From the cell containing the given text, extract its center point as [X, Y] coordinate. 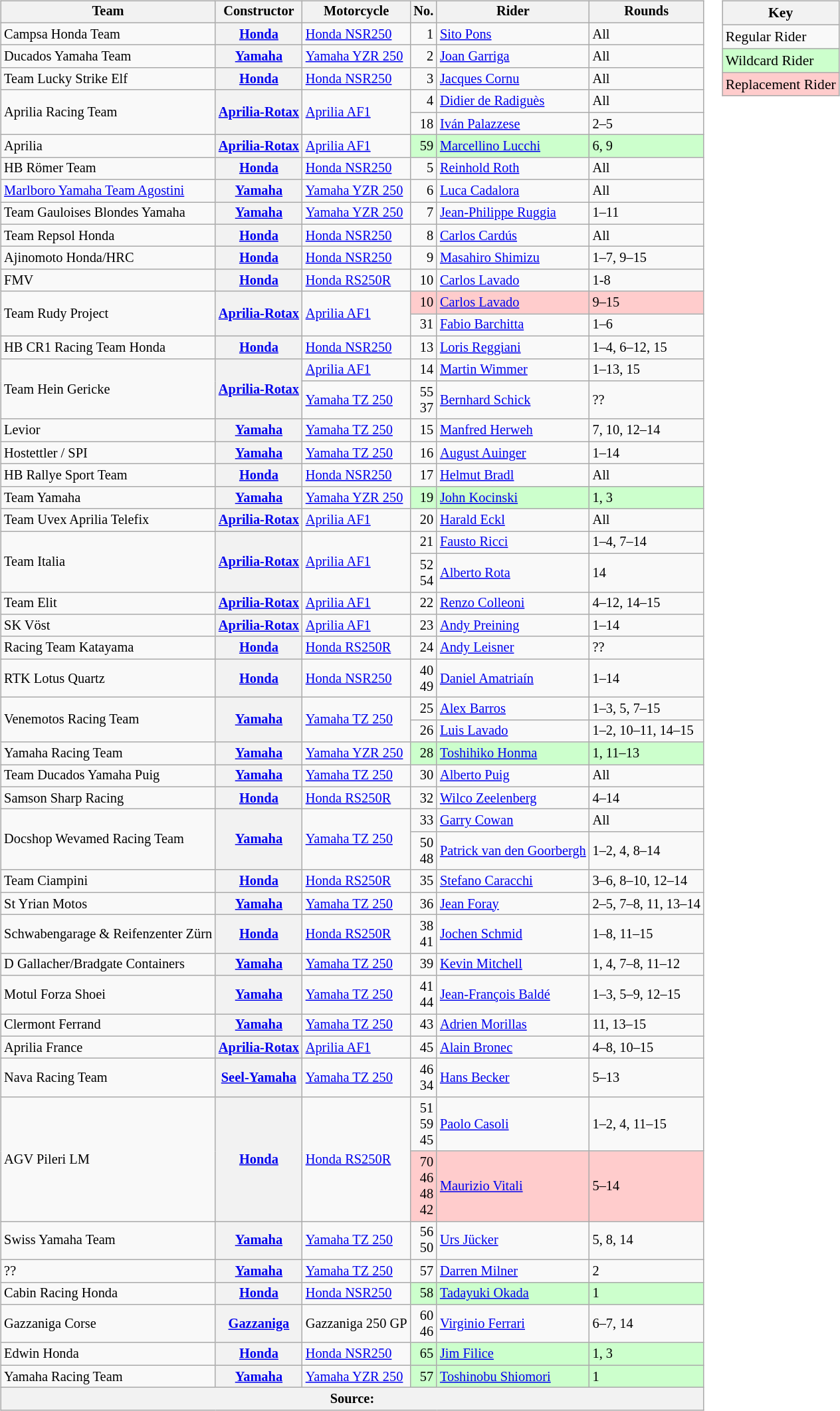
65 [423, 1354]
Harald Eckl [513, 520]
3–6, 8–10, 12–14 [647, 881]
39 [423, 964]
1–11 [647, 213]
Patrick van den Goorbergh [513, 851]
Aprilia France [108, 1047]
Hostettler / SPI [108, 453]
36 [423, 904]
23 [423, 626]
Wildcard Rider [781, 61]
4634 [423, 1078]
Stefano Caracchi [513, 881]
21 [423, 543]
Nava Racing Team [108, 1078]
31 [423, 325]
Jochen Schmid [513, 934]
HB Römer Team [108, 168]
1–7, 9–15 [647, 258]
4144 [423, 995]
Jean-François Baldé [513, 995]
1–4, 7–14 [647, 543]
Edwin Honda [108, 1354]
5–14 [647, 1186]
1–4, 6–12, 15 [647, 347]
Samson Sharp Racing [108, 798]
Aprilia [108, 146]
Jim Filice [513, 1354]
6046 [423, 1324]
Source: [352, 1399]
Clermont Ferrand [108, 1025]
Team Rudy Project [108, 314]
5650 [423, 1241]
13 [423, 347]
Alain Bronec [513, 1047]
D Gallacher/Bradgate Containers [108, 964]
5048 [423, 851]
33 [423, 821]
5 [423, 168]
Maurizio Vitali [513, 1186]
Fausto Ricci [513, 543]
5, 8, 14 [647, 1241]
25 [423, 709]
Urs Jücker [513, 1241]
20 [423, 520]
Masahiro Shimizu [513, 258]
6–7, 14 [647, 1324]
1–2, 4, 8–14 [647, 851]
Andy Preining [513, 626]
24 [423, 648]
59 [423, 146]
Jacques Cornu [513, 79]
Team Uvex Aprilia Telefix [108, 520]
Team Repsol Honda [108, 235]
Gazzaniga 250 GP [356, 1324]
Team Hein Gericke [108, 388]
Loris Reggiani [513, 347]
7, 10, 12–14 [647, 430]
Campsa Honda Team [108, 34]
9–15 [647, 303]
6, 9 [647, 146]
Darren Milner [513, 1271]
AGV Pileri LM [108, 1160]
1–2, 10–11, 14–15 [647, 731]
4049 [423, 678]
22 [423, 603]
Carlos Cardús [513, 235]
2–5 [647, 124]
58 [423, 1293]
HB Rallye Sport Team [108, 475]
Tadayuki Okada [513, 1293]
Paolo Casoli [513, 1124]
Replacement Rider [781, 84]
Team [108, 12]
Motorcycle [356, 12]
8 [423, 235]
Team Yamaha [108, 497]
17 [423, 475]
Hans Becker [513, 1078]
15 [423, 430]
Jean Foray [513, 904]
Schwabengarage & Reifenzenter Zürn [108, 934]
43 [423, 1025]
Motul Forza Shoei [108, 995]
Team Ciampini [108, 881]
Alberto Puig [513, 776]
Constructor [259, 12]
1–3, 5, 7–15 [647, 709]
RTK Lotus Quartz [108, 678]
Marcellino Lucchi [513, 146]
5537 [423, 400]
2–5, 7–8, 11, 13–14 [647, 904]
Sito Pons [513, 34]
7 [423, 213]
Ajinomoto Honda/HRC [108, 258]
Bernhard Schick [513, 400]
Reinhold Roth [513, 168]
Gazzaniga Corse [108, 1324]
Regular Rider [781, 37]
3841 [423, 934]
26 [423, 731]
Helmut Bradl [513, 475]
5–13 [647, 1078]
Rider [513, 12]
5254 [423, 573]
6 [423, 191]
Cabin Racing Honda [108, 1293]
Team Elit [108, 603]
HB CR1 Racing Team Honda [108, 347]
Renzo Colleoni [513, 603]
Kevin Mitchell [513, 964]
Iván Palazzese [513, 124]
1–6 [647, 325]
70464842 [423, 1186]
Didier de Radiguès [513, 101]
Toshinobu Shiomori [513, 1376]
Venemotos Racing Team [108, 719]
Ducados Yamaha Team [108, 57]
Team Lucky Strike Elf [108, 79]
Marlboro Yamaha Team Agostini [108, 191]
1–3, 5–9, 12–15 [647, 995]
Racing Team Katayama [108, 648]
Swiss Yamaha Team [108, 1241]
30 [423, 776]
Seel-Yamaha [259, 1078]
11, 13–15 [647, 1025]
1–13, 15 [647, 370]
16 [423, 453]
19 [423, 497]
18 [423, 124]
Gazzaniga [259, 1324]
Garry Cowan [513, 821]
Martin Wimmer [513, 370]
1–2, 4, 11–15 [647, 1124]
1, 11–13 [647, 753]
Key [781, 13]
4 [423, 101]
32 [423, 798]
1-8 [647, 281]
John Kocinski [513, 497]
4–8, 10–15 [647, 1047]
Alberto Rota [513, 573]
St Yrian Motos [108, 904]
4–14 [647, 798]
Rounds [647, 12]
9 [423, 258]
Andy Leisner [513, 648]
Manfred Herweh [513, 430]
Adrien Morillas [513, 1025]
No. [423, 12]
1–8, 11–15 [647, 934]
Team Ducados Yamaha Puig [108, 776]
Daniel Amatriaín [513, 678]
Aprilia Racing Team [108, 112]
28 [423, 753]
Luis Lavado [513, 731]
45 [423, 1047]
Virginio Ferrari [513, 1324]
3 [423, 79]
515945 [423, 1124]
35 [423, 881]
FMV [108, 281]
Jean-Philippe Ruggia [513, 213]
Docshop Wevamed Racing Team [108, 839]
Alex Barros [513, 709]
Fabio Barchitta [513, 325]
Joan Garriga [513, 57]
1, 4, 7–8, 11–12 [647, 964]
Toshihiko Honma [513, 753]
Wilco Zeelenberg [513, 798]
Luca Cadalora [513, 191]
4–12, 14–15 [647, 603]
SK Vöst [108, 626]
Levior [108, 430]
Team Gauloises Blondes Yamaha [108, 213]
Team Italia [108, 561]
August Auinger [513, 453]
